Capture the cell that displays the provided text and extract its [x, y] central coordinate. 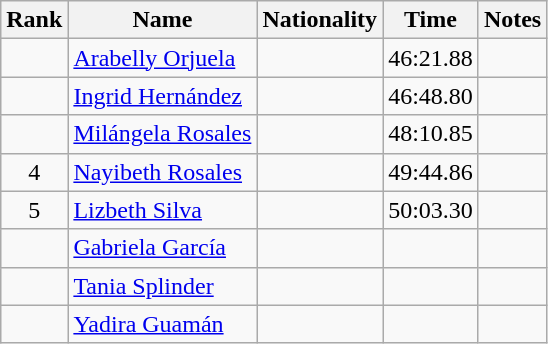
Yadira Guamán [162, 324]
Notes [512, 20]
5 [34, 210]
Arabelly Orjuela [162, 58]
Rank [34, 20]
Nationality [320, 20]
46:21.88 [431, 58]
Tania Splinder [162, 286]
Nayibeth Rosales [162, 172]
Time [431, 20]
Gabriela García [162, 248]
50:03.30 [431, 210]
Ingrid Hernández [162, 96]
Lizbeth Silva [162, 210]
4 [34, 172]
Name [162, 20]
48:10.85 [431, 134]
Milángela Rosales [162, 134]
49:44.86 [431, 172]
46:48.80 [431, 96]
